Locate the cell with the specified text and output its (x, y) center coordinate. 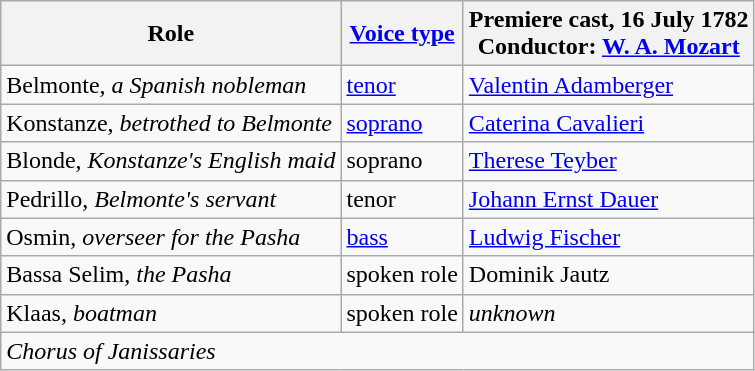
Belmonte, a Spanish nobleman (171, 85)
Bassa Selim, the Pasha (171, 275)
Johann Ernst Dauer (608, 199)
unknown (608, 313)
Osmin, overseer for the Pasha (171, 237)
Klaas, boatman (171, 313)
bass (402, 237)
Dominik Jautz (608, 275)
Role (171, 34)
Voice type (402, 34)
Caterina Cavalieri (608, 123)
Valentin Adamberger (608, 85)
Premiere cast, 16 July 1782Conductor: W. A. Mozart (608, 34)
Konstanze, betrothed to Belmonte (171, 123)
Chorus of Janissaries (378, 351)
Pedrillo, Belmonte's servant (171, 199)
Therese Teyber (608, 161)
Ludwig Fischer (608, 237)
Blonde, Konstanze's English maid (171, 161)
